Determine the (x, y) coordinate at the center of the cell enclosing the given text.  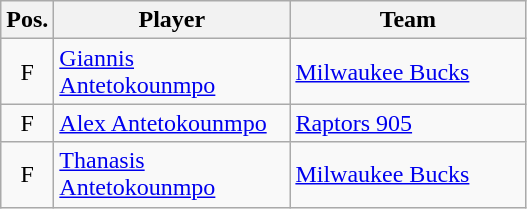
Team (408, 20)
Raptors 905 (408, 123)
Thanasis Antetokounmpo (172, 174)
Player (172, 20)
Giannis Antetokounmpo (172, 72)
Pos. (28, 20)
Alex Antetokounmpo (172, 123)
